Output the (x, y) coordinate of the center of the cell containing the given text.  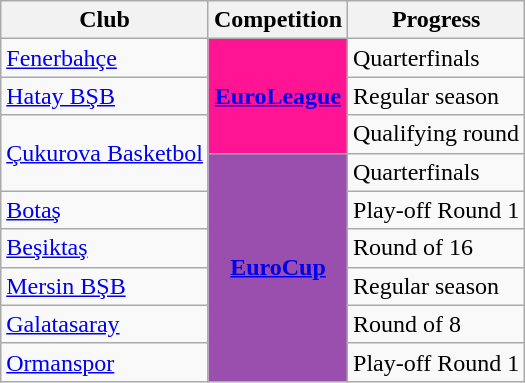
Fenerbahçe (105, 58)
Club (105, 20)
Mersin BŞB (105, 286)
Qualifying round (436, 134)
Round of 16 (436, 248)
Progress (436, 20)
EuroCup (278, 267)
EuroLeague (278, 96)
Botaş (105, 210)
Galatasaray (105, 324)
Ormanspor (105, 362)
Competition (278, 20)
Round of 8 (436, 324)
Çukurova Basketbol (105, 153)
Hatay BŞB (105, 96)
Beşiktaş (105, 248)
